Determine the (x, y) coordinate at the center of the cell enclosing the given text.  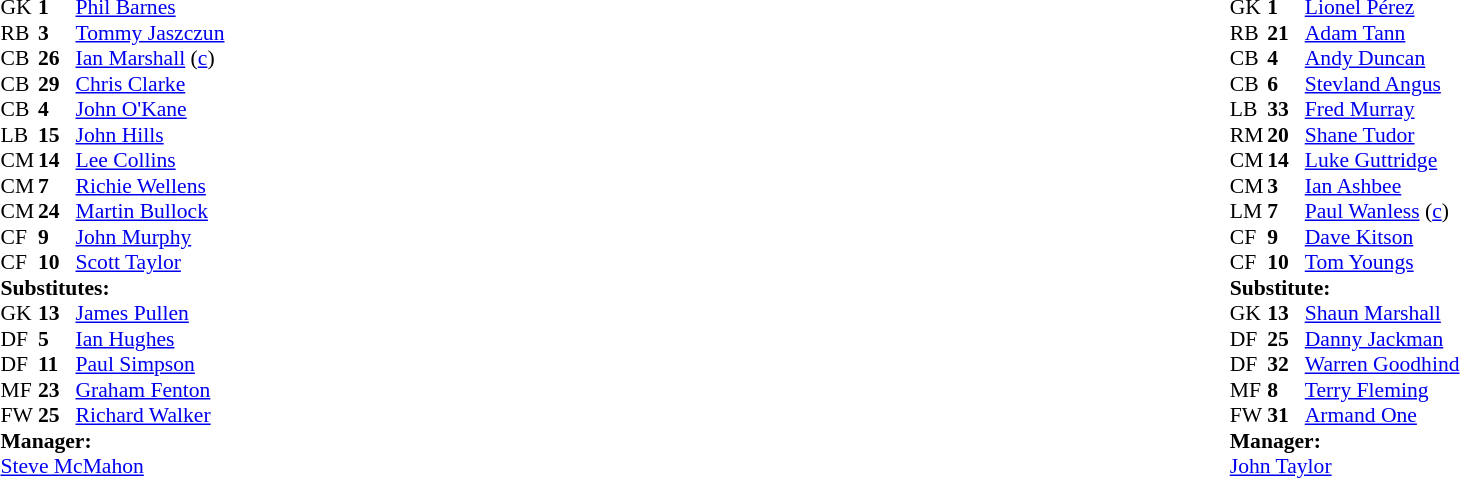
26 (57, 59)
Richard Walker (226, 415)
Ian Hughes (226, 339)
29 (57, 84)
11 (57, 365)
21 (1286, 33)
Manager: (188, 441)
John Hills (226, 135)
Richie Wellens (226, 186)
33 (1286, 109)
31 (1286, 415)
Lee Collins (226, 161)
Tommy Jaszczun (226, 33)
20 (1286, 135)
6 (1286, 84)
James Pullen (226, 313)
32 (1286, 365)
John O'Kane (226, 109)
Paul Simpson (226, 365)
Scott Taylor (226, 263)
Substitutes: (188, 288)
8 (1286, 390)
LM (1249, 211)
Ian Marshall (c) (226, 59)
15 (57, 135)
23 (57, 390)
Martin Bullock (226, 211)
Graham Fenton (226, 390)
5 (57, 339)
John Murphy (226, 237)
RM (1249, 135)
24 (57, 211)
Chris Clarke (226, 84)
